Determine the [x, y] coordinate at the center of the cell enclosing the given text.  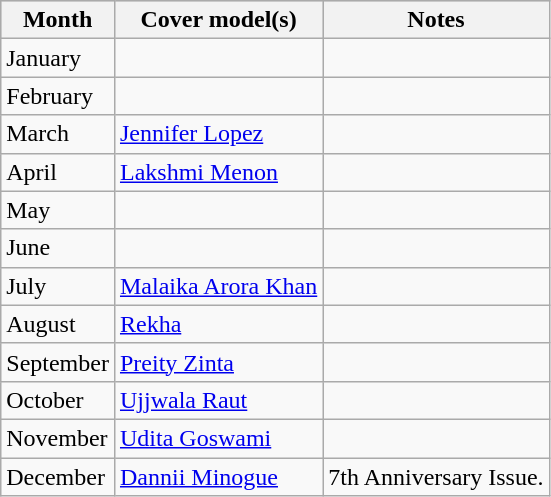
Dannii Minogue [218, 477]
Month [58, 20]
June [58, 248]
Ujjwala Raut [218, 400]
Cover model(s) [218, 20]
December [58, 477]
Jennifer Lopez [218, 134]
Lakshmi Menon [218, 172]
November [58, 438]
April [58, 172]
February [58, 96]
Udita Goswami [218, 438]
7th Anniversary Issue. [436, 477]
August [58, 324]
Rekha [218, 324]
September [58, 362]
July [58, 286]
May [58, 210]
Malaika Arora Khan [218, 286]
October [58, 400]
March [58, 134]
Notes [436, 20]
Preity Zinta [218, 362]
January [58, 58]
